Return (x, y) of the center of cell containing provided text 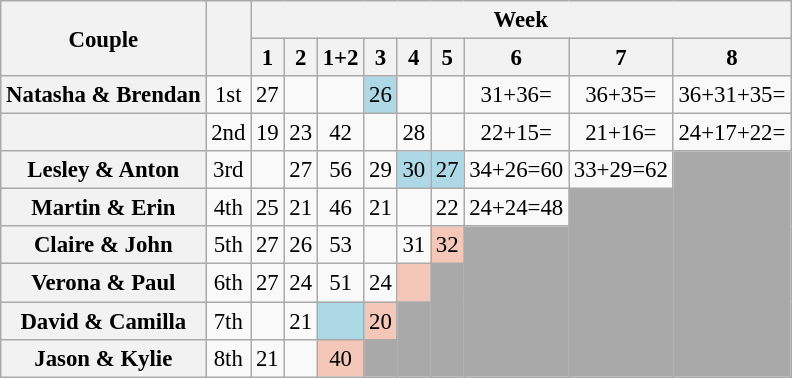
4th (228, 208)
2 (300, 58)
6th (228, 283)
Verona & Paul (104, 283)
6 (516, 58)
David & Camilla (104, 321)
Week (521, 20)
24+24=48 (516, 208)
36+35= (622, 95)
53 (340, 245)
24+17+22= (732, 133)
34+26=60 (516, 170)
30 (414, 170)
3 (380, 58)
Natasha & Brendan (104, 95)
31+36= (516, 95)
1+2 (340, 58)
33+29=62 (622, 170)
19 (268, 133)
25 (268, 208)
2nd (228, 133)
Claire & John (104, 245)
46 (340, 208)
31 (414, 245)
Martin & Erin (104, 208)
7 (622, 58)
42 (340, 133)
56 (340, 170)
28 (414, 133)
1st (228, 95)
4 (414, 58)
21+16= (622, 133)
8 (732, 58)
1 (268, 58)
40 (340, 358)
Couple (104, 38)
20 (380, 321)
22 (446, 208)
32 (446, 245)
36+31+35= (732, 95)
5 (446, 58)
8th (228, 358)
Lesley & Anton (104, 170)
23 (300, 133)
3rd (228, 170)
22+15= (516, 133)
Jason & Kylie (104, 358)
7th (228, 321)
51 (340, 283)
29 (380, 170)
5th (228, 245)
